Provide the (X, Y) coordinate of the cell's center where the given text is located.  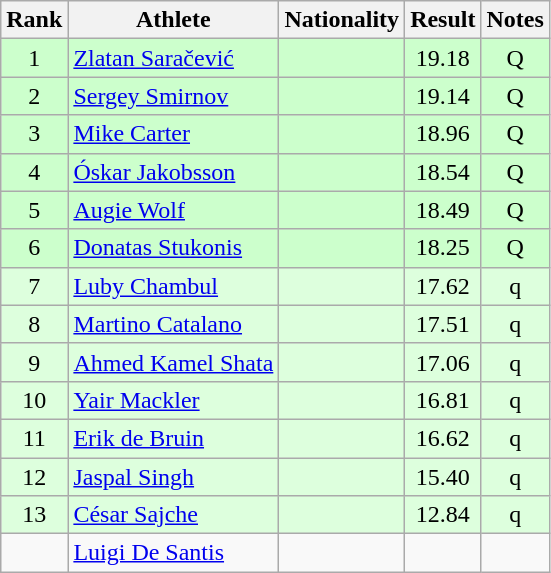
12 (34, 477)
Rank (34, 20)
Óskar Jakobsson (174, 172)
15.40 (443, 477)
3 (34, 134)
Yair Mackler (174, 400)
16.62 (443, 438)
2 (34, 96)
8 (34, 324)
Martino Catalano (174, 324)
9 (34, 362)
Result (443, 20)
Augie Wolf (174, 210)
César Sajche (174, 515)
Luigi De Santis (174, 553)
Athlete (174, 20)
17.06 (443, 362)
17.62 (443, 286)
Erik de Bruin (174, 438)
Jaspal Singh (174, 477)
11 (34, 438)
5 (34, 210)
18.49 (443, 210)
Ahmed Kamel Shata (174, 362)
Zlatan Saračević (174, 58)
Notes (515, 20)
Nationality (342, 20)
17.51 (443, 324)
Sergey Smirnov (174, 96)
19.14 (443, 96)
Mike Carter (174, 134)
18.25 (443, 248)
10 (34, 400)
16.81 (443, 400)
7 (34, 286)
6 (34, 248)
18.96 (443, 134)
12.84 (443, 515)
4 (34, 172)
Donatas Stukonis (174, 248)
19.18 (443, 58)
Luby Chambul (174, 286)
18.54 (443, 172)
13 (34, 515)
1 (34, 58)
